Search for the cell housing the specified text and yield its [X, Y] center coordinate. 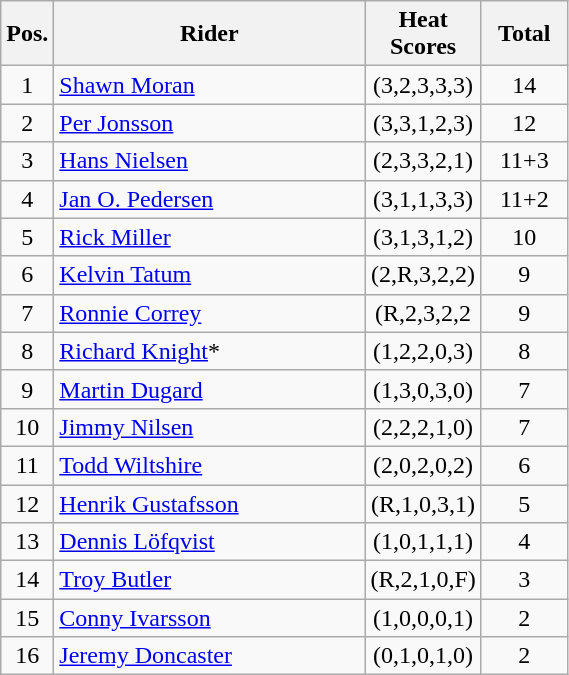
13 [28, 542]
Pos. [28, 34]
(1,0,1,1,1) [423, 542]
Jimmy Nilsen [210, 427]
Troy Butler [210, 580]
Kelvin Tatum [210, 275]
(R,2,3,2,2 [423, 313]
(1,2,2,0,3) [423, 351]
Rick Miller [210, 237]
Richard Knight* [210, 351]
(1,3,0,3,0) [423, 389]
Hans Nielsen [210, 161]
Jan O. Pedersen [210, 199]
11+2 [524, 199]
11 [28, 465]
Heat Scores [423, 34]
Total [524, 34]
1 [28, 85]
(R,1,0,3,1) [423, 503]
Ronnie Correy [210, 313]
(2,0,2,0,2) [423, 465]
Henrik Gustafsson [210, 503]
Rider [210, 34]
(R,2,1,0,F) [423, 580]
(3,1,1,3,3) [423, 199]
(3,1,3,1,2) [423, 237]
15 [28, 618]
(1,0,0,0,1) [423, 618]
Conny Ivarsson [210, 618]
(3,2,3,3,3) [423, 85]
(2,3,3,2,1) [423, 161]
11+3 [524, 161]
Dennis Löfqvist [210, 542]
16 [28, 656]
Jeremy Doncaster [210, 656]
Martin Dugard [210, 389]
(2,2,2,1,0) [423, 427]
(3,3,1,2,3) [423, 123]
(0,1,0,1,0) [423, 656]
Todd Wiltshire [210, 465]
Per Jonsson [210, 123]
(2,R,3,2,2) [423, 275]
Shawn Moran [210, 85]
